Scan for the cell matching the given text and deliver its (X, Y) coordinate at center. 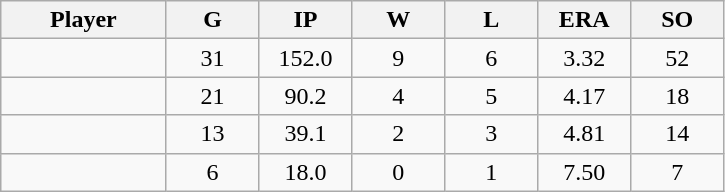
G (212, 20)
3 (492, 134)
18 (678, 96)
13 (212, 134)
SO (678, 20)
Player (84, 20)
L (492, 20)
9 (398, 58)
W (398, 20)
4.17 (584, 96)
31 (212, 58)
152.0 (306, 58)
21 (212, 96)
14 (678, 134)
4.81 (584, 134)
ERA (584, 20)
1 (492, 172)
5 (492, 96)
IP (306, 20)
7.50 (584, 172)
52 (678, 58)
3.32 (584, 58)
90.2 (306, 96)
18.0 (306, 172)
2 (398, 134)
0 (398, 172)
4 (398, 96)
39.1 (306, 134)
7 (678, 172)
